Determine the [x, y] coordinate at the center of the cell enclosing the given text.  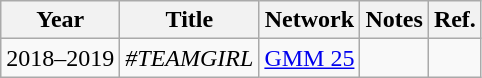
Year [60, 20]
Network [310, 20]
#TEAMGIRL [190, 58]
2018–2019 [60, 58]
Title [190, 20]
GMM 25 [310, 58]
Notes [394, 20]
Ref. [454, 20]
